Scan for the cell matching the given text and deliver its (x, y) coordinate at center. 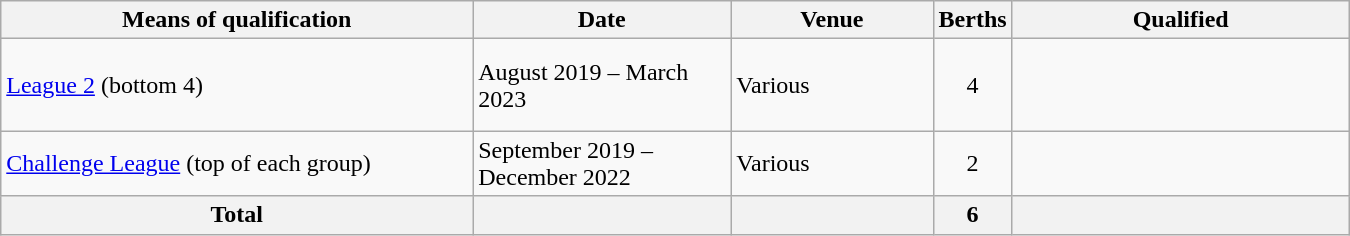
Qualified (1180, 20)
4 (972, 85)
Date (602, 20)
2 (972, 164)
Challenge League (top of each group) (237, 164)
Means of qualification (237, 20)
Total (237, 215)
August 2019 – March 2023 (602, 85)
Berths (972, 20)
League 2 (bottom 4) (237, 85)
Venue (832, 20)
September 2019 – December 2022 (602, 164)
6 (972, 215)
